Identify which cell holds the provided text, then report its (x, y) central coordinate. 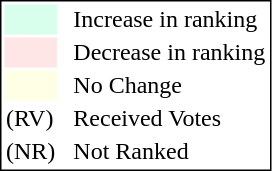
No Change (170, 85)
Increase in ranking (170, 19)
Decrease in ranking (170, 53)
(NR) (30, 151)
Not Ranked (170, 151)
(RV) (30, 119)
Received Votes (170, 119)
